Capture the cell that displays the provided text and extract its (x, y) central coordinate. 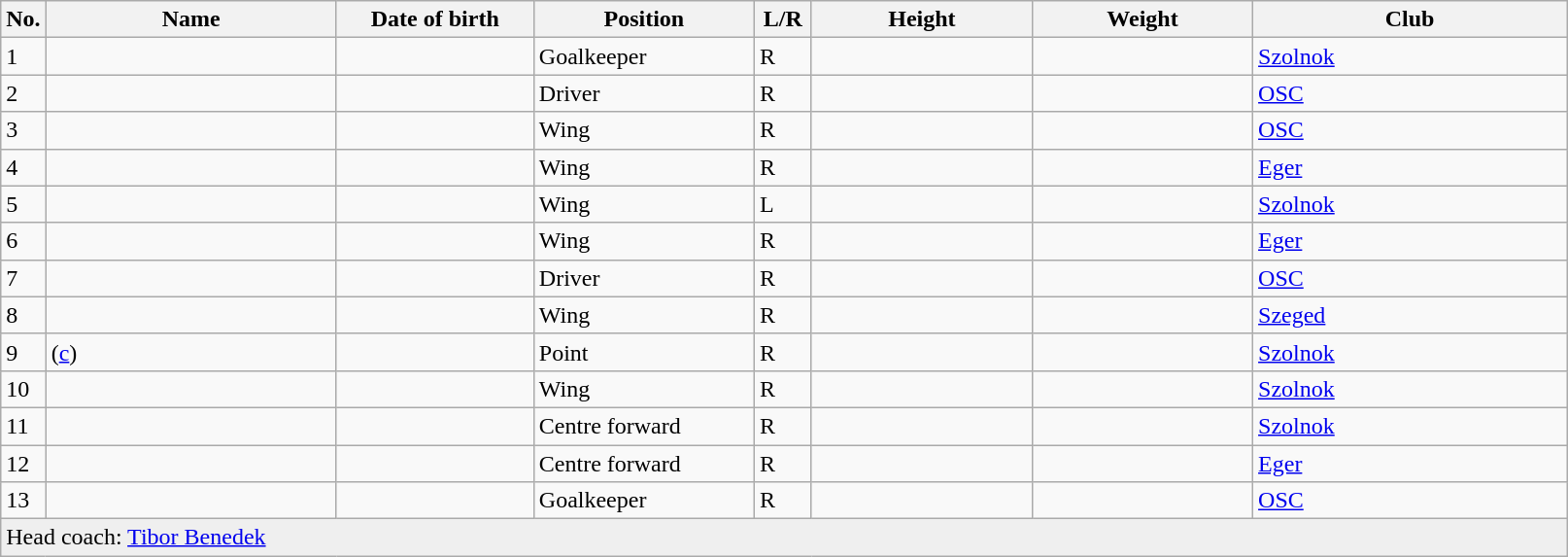
10 (23, 389)
5 (23, 204)
Name (190, 19)
9 (23, 352)
13 (23, 501)
8 (23, 315)
Date of birth (435, 19)
Height (921, 19)
Point (643, 352)
L/R (783, 19)
Position (643, 19)
Szeged (1411, 315)
(c) (190, 352)
L (783, 204)
1 (23, 56)
Weight (1142, 19)
6 (23, 241)
Club (1411, 19)
2 (23, 93)
12 (23, 464)
7 (23, 278)
No. (23, 19)
11 (23, 426)
Head coach: Tibor Benedek (784, 538)
4 (23, 167)
3 (23, 130)
